Detect which cell encompasses the target text, then output its (x, y) center coordinate. 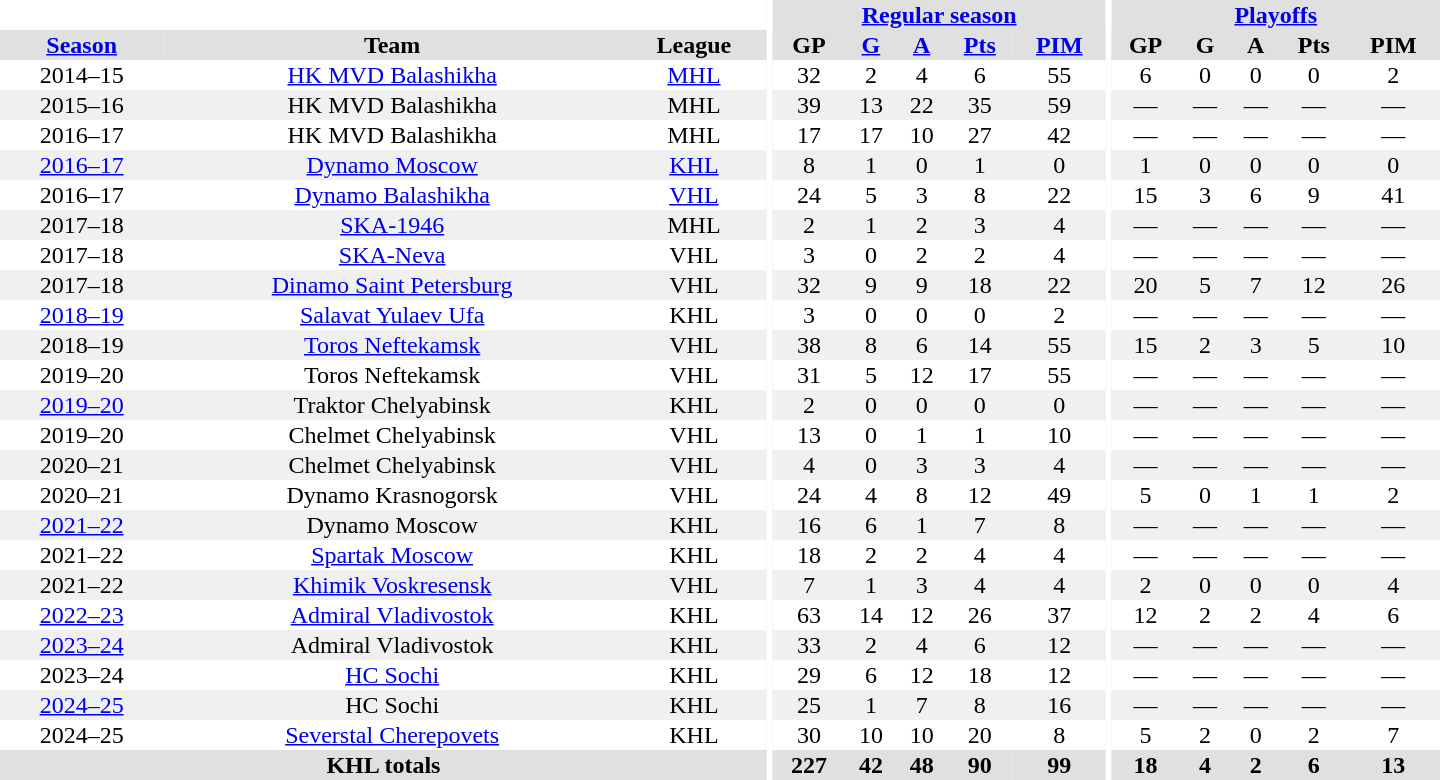
39 (808, 105)
29 (808, 675)
35 (980, 105)
Dynamo Krasnogorsk (392, 495)
27 (980, 135)
31 (808, 375)
Spartak Moscow (392, 555)
30 (808, 735)
SKA-1946 (392, 225)
Season (82, 45)
227 (808, 765)
2015–16 (82, 105)
49 (1060, 495)
Dynamo Balashikha (392, 195)
Team (392, 45)
48 (922, 765)
25 (808, 705)
KHL totals (384, 765)
Regular season (938, 15)
Traktor Chelyabinsk (392, 405)
Severstal Cherepovets (392, 735)
2014–15 (82, 75)
90 (980, 765)
33 (808, 645)
37 (1060, 615)
Dinamo Saint Petersburg (392, 285)
SKA-Neva (392, 255)
Salavat Yulaev Ufa (392, 315)
Khimik Voskresensk (392, 585)
League (694, 45)
38 (808, 345)
99 (1060, 765)
Playoffs (1276, 15)
63 (808, 615)
59 (1060, 105)
41 (1394, 195)
2022–23 (82, 615)
